Locate the cell with the specified text and output its [x, y] center coordinate. 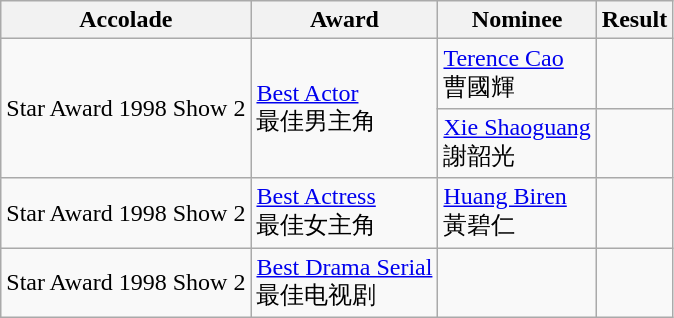
Nominee [517, 20]
Huang Biren 黃碧仁 [517, 213]
Result [634, 20]
Terence Cao 曹國輝 [517, 74]
Xie Shaoguang 謝韶光 [517, 143]
Best Actor 最佳男主角 [344, 108]
Award [344, 20]
Best Drama Serial 最佳电视剧 [344, 283]
Accolade [126, 20]
Best Actress 最佳女主角 [344, 213]
